Locate the cell with the specified text and output its (X, Y) center coordinate. 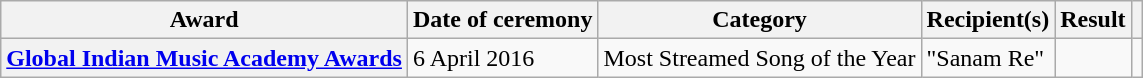
Award (204, 20)
Category (760, 20)
Global Indian Music Academy Awards (204, 58)
"Sanam Re" (988, 58)
Date of ceremony (502, 20)
6 April 2016 (502, 58)
Result (1093, 20)
Recipient(s) (988, 20)
Most Streamed Song of the Year (760, 58)
